Locate the cell with the specified text and output its (x, y) center coordinate. 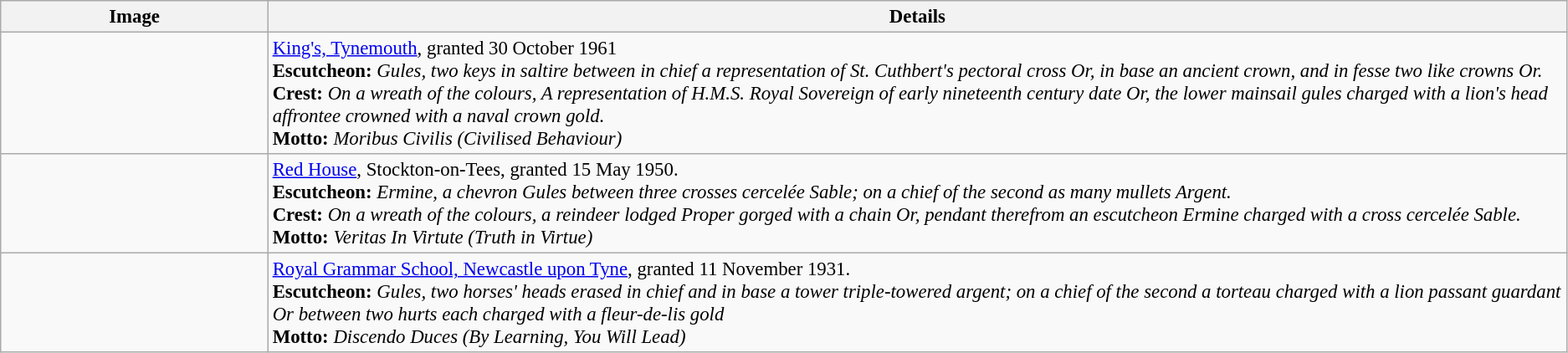
Image (135, 17)
Details (917, 17)
